Provide the [x, y] coordinate of the cell's center where the given text is located.  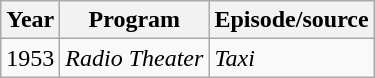
Program [134, 20]
Taxi [292, 58]
Year [30, 20]
1953 [30, 58]
Episode/source [292, 20]
Radio Theater [134, 58]
